Return [x, y] of the center of cell containing provided text 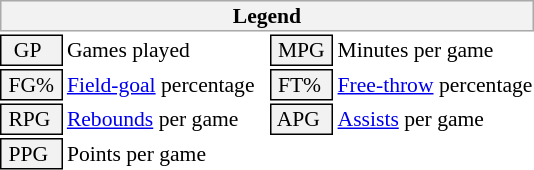
GP [31, 50]
FT% [302, 85]
Free-throw percentage [435, 85]
Legend [267, 16]
Rebounds per game [166, 120]
Points per game [166, 154]
Assists per game [435, 120]
APG [302, 120]
PPG [31, 154]
Games played [166, 50]
Minutes per game [435, 50]
RPG [31, 120]
MPG [302, 50]
Field-goal percentage [166, 85]
FG% [31, 85]
